Search for the cell housing the specified text and yield its (x, y) center coordinate. 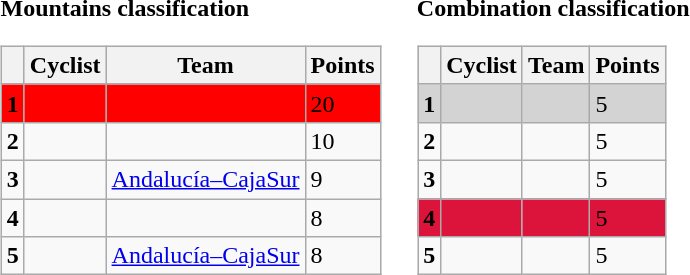
9 (342, 179)
10 (342, 141)
20 (342, 103)
